Output the (X, Y) coordinate of the center of the cell containing the given text.  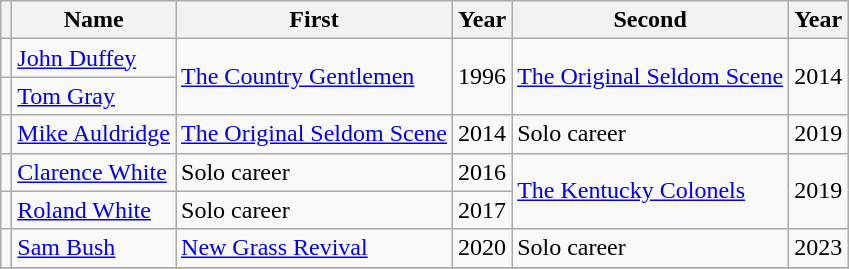
1996 (482, 77)
First (314, 20)
2017 (482, 210)
2020 (482, 248)
Mike Auldridge (94, 134)
John Duffey (94, 58)
The Country Gentlemen (314, 77)
Tom Gray (94, 96)
Clarence White (94, 172)
Second (650, 20)
The Kentucky Colonels (650, 191)
2023 (818, 248)
2016 (482, 172)
New Grass Revival (314, 248)
Name (94, 20)
Sam Bush (94, 248)
Roland White (94, 210)
